Detect which cell encompasses the target text, then output its (x, y) center coordinate. 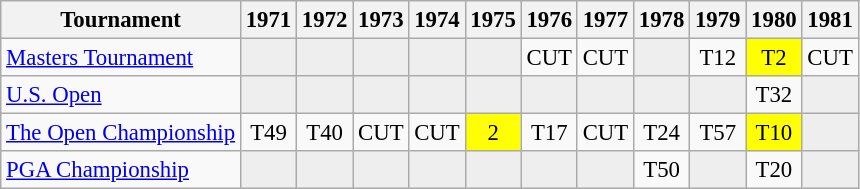
1976 (549, 20)
T40 (325, 133)
1978 (661, 20)
T12 (718, 58)
1972 (325, 20)
T2 (774, 58)
Masters Tournament (121, 58)
T10 (774, 133)
U.S. Open (121, 95)
2 (493, 133)
T17 (549, 133)
1971 (268, 20)
T49 (268, 133)
T50 (661, 170)
1974 (437, 20)
T57 (718, 133)
1979 (718, 20)
The Open Championship (121, 133)
1973 (381, 20)
1977 (605, 20)
T20 (774, 170)
Tournament (121, 20)
1980 (774, 20)
T24 (661, 133)
1975 (493, 20)
1981 (830, 20)
PGA Championship (121, 170)
T32 (774, 95)
